Find where the given text appears and provide that cell's center as (x, y) coordinate. 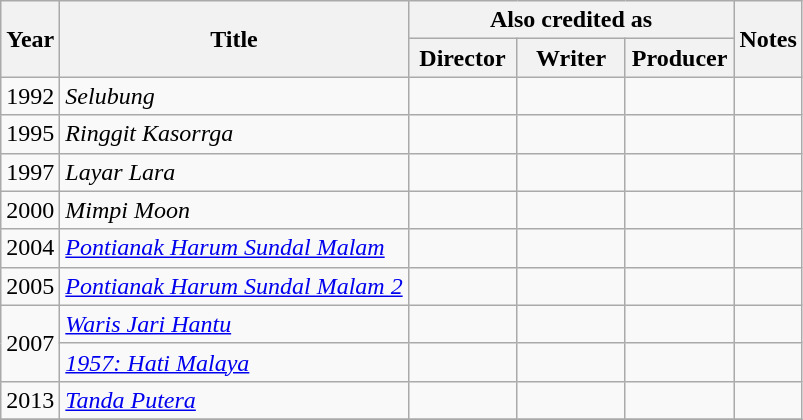
Pontianak Harum Sundal Malam (234, 248)
2013 (30, 400)
1992 (30, 96)
Also credited as (571, 20)
Ringgit Kasorrga (234, 134)
Year (30, 39)
2005 (30, 286)
1995 (30, 134)
Pontianak Harum Sundal Malam 2 (234, 286)
1957: Hati Malaya (234, 362)
Director (462, 58)
Mimpi Moon (234, 210)
Notes (768, 39)
2004 (30, 248)
Tanda Putera (234, 400)
Title (234, 39)
Waris Jari Hantu (234, 324)
Layar Lara (234, 172)
Writer (572, 58)
1997 (30, 172)
2007 (30, 343)
Producer (680, 58)
2000 (30, 210)
Selubung (234, 96)
